Output the [x, y] coordinate of the center of the cell containing the given text.  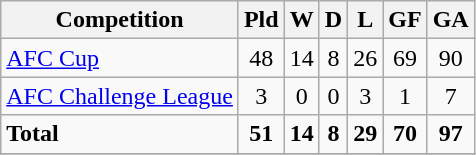
GF [405, 20]
L [366, 20]
48 [261, 58]
97 [450, 134]
D [333, 20]
Total [120, 134]
AFC Cup [120, 58]
AFC Challenge League [120, 96]
26 [366, 58]
69 [405, 58]
29 [366, 134]
Competition [120, 20]
GA [450, 20]
W [302, 20]
51 [261, 134]
Pld [261, 20]
7 [450, 96]
90 [450, 58]
70 [405, 134]
1 [405, 96]
